Find where the given text appears and provide that cell's center as (x, y) coordinate. 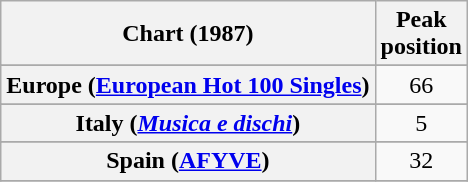
32 (421, 161)
Spain (AFYVE) (188, 161)
66 (421, 85)
5 (421, 123)
Peakposition (421, 34)
Chart (1987) (188, 34)
Italy (Musica e dischi) (188, 123)
Europe (European Hot 100 Singles) (188, 85)
